Identify which cell holds the provided text, then report its [X, Y] central coordinate. 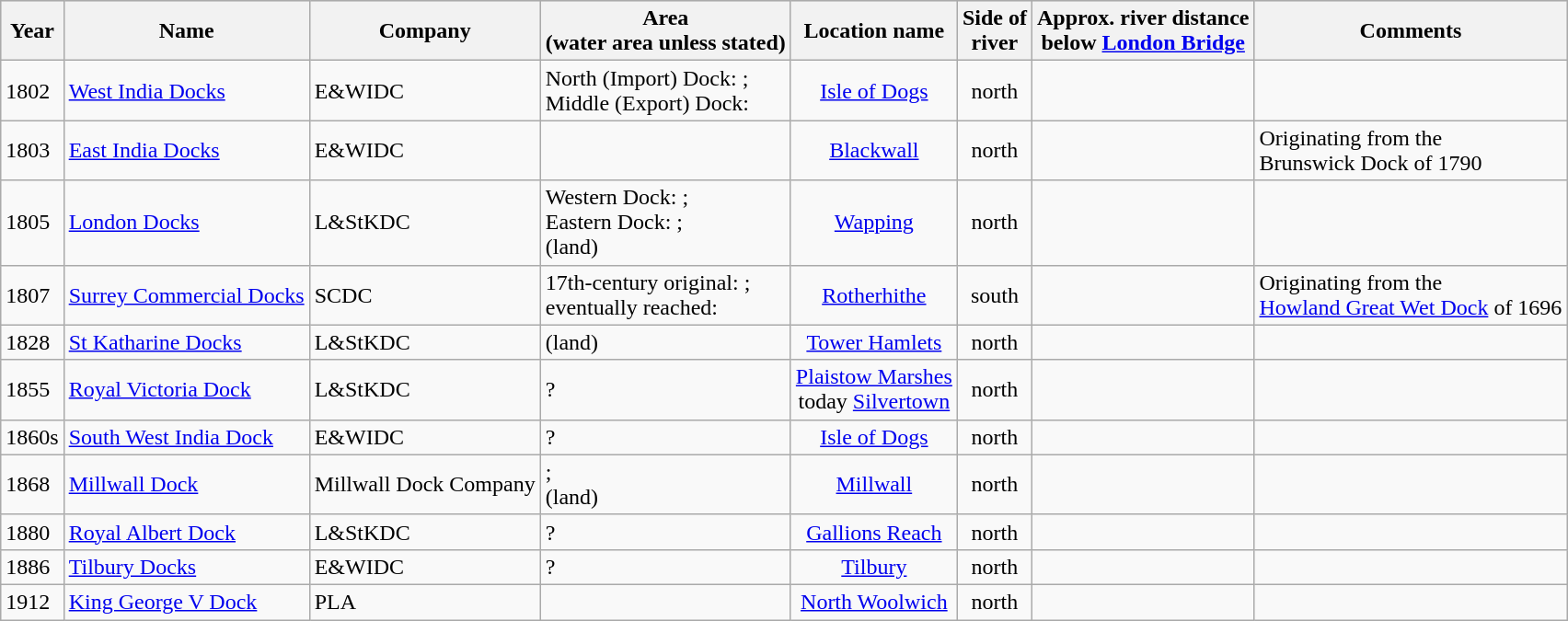
1880 [32, 532]
King George V Dock [186, 602]
Tilbury [874, 567]
Millwall Dock Company [425, 484]
1886 [32, 567]
Location name [874, 31]
North (Import) Dock: ;Middle (Export) Dock: [665, 90]
Area(water area unless stated) [665, 31]
North Woolwich [874, 602]
Surrey Commercial Docks [186, 294]
Millwall [874, 484]
Blackwall [874, 151]
SCDC [425, 294]
Gallions Reach [874, 532]
1855 [32, 390]
1912 [32, 602]
1805 [32, 223]
1802 [32, 90]
1868 [32, 484]
Year [32, 31]
Name [186, 31]
(land) [665, 342]
Approx. river distancebelow London Bridge [1143, 31]
17th-century original: ;eventually reached: [665, 294]
Millwall Dock [186, 484]
1807 [32, 294]
Tower Hamlets [874, 342]
Rotherhithe [874, 294]
Wapping [874, 223]
Comments [1411, 31]
Plaistow Marshestoday Silvertown [874, 390]
Royal Albert Dock [186, 532]
Western Dock: ;Eastern Dock: ; (land) [665, 223]
1828 [32, 342]
South West India Dock [186, 437]
East India Docks [186, 151]
Originating from theBrunswick Dock of 1790 [1411, 151]
1860s [32, 437]
Company [425, 31]
; (land) [665, 484]
Side ofriver [994, 31]
south [994, 294]
Originating from theHowland Great Wet Dock of 1696 [1411, 294]
West India Docks [186, 90]
PLA [425, 602]
London Docks [186, 223]
St Katharine Docks [186, 342]
1803 [32, 151]
Tilbury Docks [186, 567]
Royal Victoria Dock [186, 390]
